Determine the (X, Y) coordinate at the center of the cell enclosing the given text.  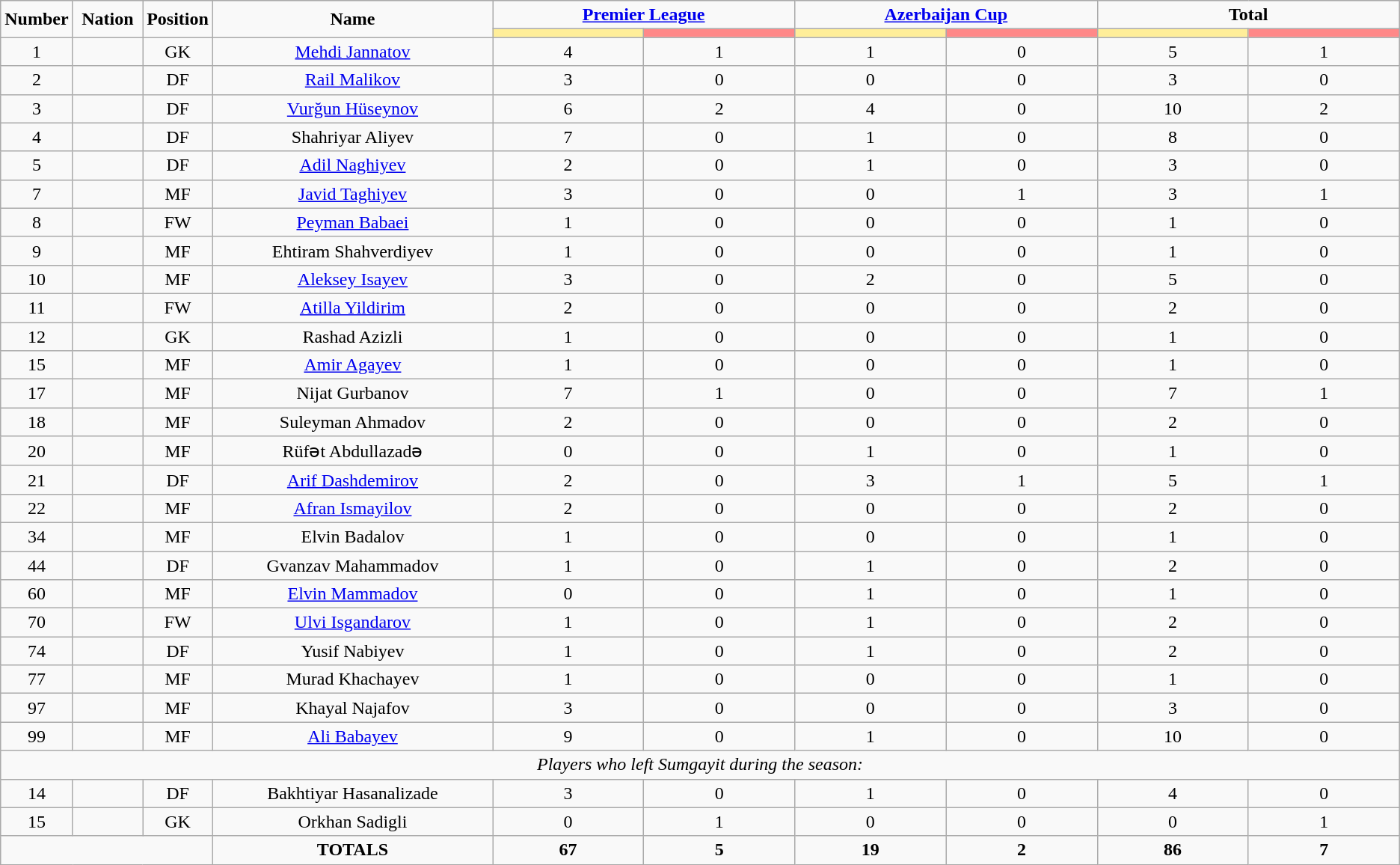
70 (37, 623)
Mehdi Jannatov (352, 52)
Atilla Yildirim (352, 308)
Yusif Nabiyev (352, 651)
Number (37, 19)
44 (37, 565)
Afran Ismayilov (352, 508)
11 (37, 308)
Rail Malikov (352, 80)
Suleyman Ahmadov (352, 422)
Shahriyar Aliyev (352, 137)
77 (37, 679)
Elvin Badalov (352, 537)
Ali Babayev (352, 736)
17 (37, 394)
14 (37, 793)
34 (37, 537)
12 (37, 336)
22 (37, 508)
Nation (108, 19)
Premier League (643, 15)
18 (37, 422)
Aleksey Isayev (352, 279)
97 (37, 708)
Gvanzav Mahammadov (352, 565)
Azerbaijan Cup (946, 15)
21 (37, 480)
Ehtiram Shahverdiyev (352, 251)
86 (1173, 850)
Rüfət Abdullazadə (352, 451)
Peyman Babaei (352, 222)
20 (37, 451)
Name (352, 19)
Adil Naghiyev (352, 165)
Orkhan Sadigli (352, 822)
60 (37, 594)
74 (37, 651)
Arif Dashdemirov (352, 480)
Players who left Sumgayit during the season: (700, 765)
Khayal Najafov (352, 708)
Amir Agayev (352, 365)
6 (568, 108)
Javid Taghiyev (352, 194)
Total (1248, 15)
Rashad Azizli (352, 336)
Nijat Gurbanov (352, 394)
Murad Khachayev (352, 679)
Position (178, 19)
67 (568, 850)
TOTALS (352, 850)
Bakhtiyar Hasanalizade (352, 793)
Ulvi Isgandarov (352, 623)
Elvin Mammadov (352, 594)
Vurğun Hüseynov (352, 108)
19 (871, 850)
99 (37, 736)
